Return the (x, y) coordinate for the center point of the cell that contains the specified text.  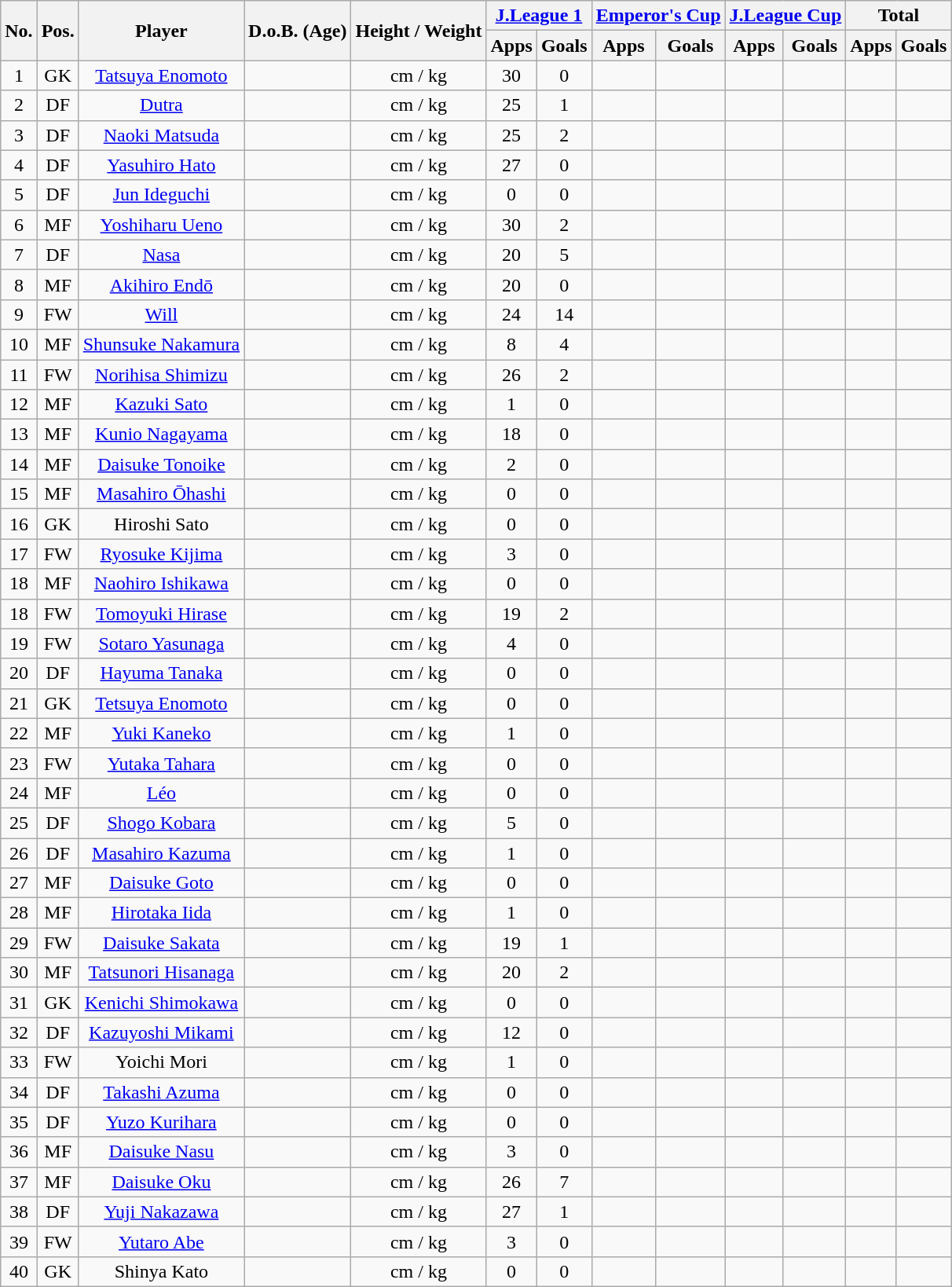
6 (19, 225)
22 (19, 733)
Norihisa Shimizu (161, 375)
Yuki Kaneko (161, 733)
13 (19, 434)
Daisuke Oku (161, 1182)
Shunsuke Nakamura (161, 344)
33 (19, 1062)
Yutaka Tahara (161, 763)
9 (19, 314)
Tatsunori Hisanaga (161, 973)
Sotaro Yasunaga (161, 643)
Height / Weight (419, 31)
Akihiro Endō (161, 284)
31 (19, 1003)
Kazuki Sato (161, 405)
Yuzo Kurihara (161, 1122)
Kunio Nagayama (161, 434)
21 (19, 703)
Ryosuke Kijima (161, 554)
16 (19, 524)
36 (19, 1152)
39 (19, 1241)
Pos. (58, 31)
Daisuke Nasu (161, 1152)
32 (19, 1032)
34 (19, 1092)
40 (19, 1271)
15 (19, 494)
J.League Cup (785, 16)
Daisuke Sakata (161, 943)
38 (19, 1212)
Léo (161, 793)
Tomoyuki Hirase (161, 614)
Hirotaka Iida (161, 913)
Naoki Matsuda (161, 135)
Dutra (161, 105)
Player (161, 31)
35 (19, 1122)
Yasuhiro Hato (161, 165)
10 (19, 344)
Total (899, 16)
Emperor's Cup (658, 16)
Takashi Azuma (161, 1092)
Yutaro Abe (161, 1241)
J.League 1 (539, 16)
Masahiro Kazuma (161, 852)
Will (161, 314)
D.o.B. (Age) (298, 31)
Yuji Nakazawa (161, 1212)
Yoshiharu Ueno (161, 225)
17 (19, 554)
37 (19, 1182)
23 (19, 763)
29 (19, 943)
Hayuma Tanaka (161, 673)
Masahiro Ōhashi (161, 494)
28 (19, 913)
Hiroshi Sato (161, 524)
Naohiro Ishikawa (161, 584)
Jun Ideguchi (161, 195)
Yoichi Mori (161, 1062)
Kenichi Shimokawa (161, 1003)
Nasa (161, 255)
Tetsuya Enomoto (161, 703)
Shinya Kato (161, 1271)
Daisuke Goto (161, 883)
Tatsuya Enomoto (161, 75)
11 (19, 375)
Kazuyoshi Mikami (161, 1032)
Shogo Kobara (161, 823)
No. (19, 31)
Daisuke Tonoike (161, 464)
